Return the (X, Y) coordinate for the center point of the cell that contains the specified text.  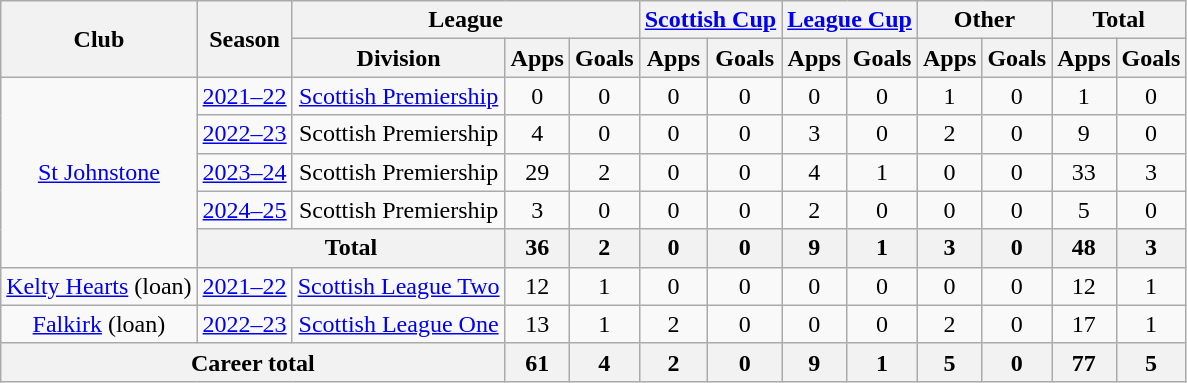
2023–24 (244, 172)
13 (537, 324)
Other (984, 20)
61 (537, 362)
Career total (253, 362)
Season (244, 39)
Scottish League Two (398, 286)
League Cup (850, 20)
17 (1084, 324)
Falkirk (loan) (99, 324)
League (466, 20)
2024–25 (244, 210)
29 (537, 172)
Scottish Cup (710, 20)
Scottish League One (398, 324)
36 (537, 248)
77 (1084, 362)
Club (99, 39)
48 (1084, 248)
Division (398, 58)
St Johnstone (99, 172)
Kelty Hearts (loan) (99, 286)
33 (1084, 172)
